Determine the [X, Y] coordinate at the center of the cell enclosing the given text.  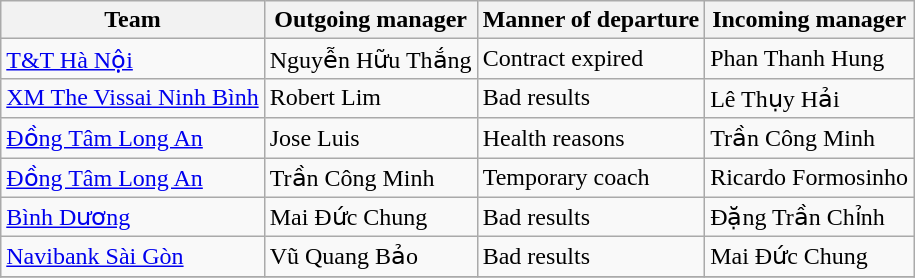
Incoming manager [810, 20]
Đặng Trần Chỉnh [810, 217]
Robert Lim [370, 98]
Navibank Sài Gòn [132, 257]
Jose Luis [370, 138]
Health reasons [590, 138]
Temporary coach [590, 178]
Nguyễn Hữu Thắng [370, 59]
Lê Thụy Hải [810, 98]
T&T Hà Nội [132, 59]
Vũ Quang Bảo [370, 257]
Bình Dương [132, 217]
Phan Thanh Hung [810, 59]
Contract expired [590, 59]
XM The Vissai Ninh Bình [132, 98]
Ricardo Formosinho [810, 178]
Team [132, 20]
Outgoing manager [370, 20]
Manner of departure [590, 20]
